Find where the given text appears and provide that cell's center as [x, y] coordinate. 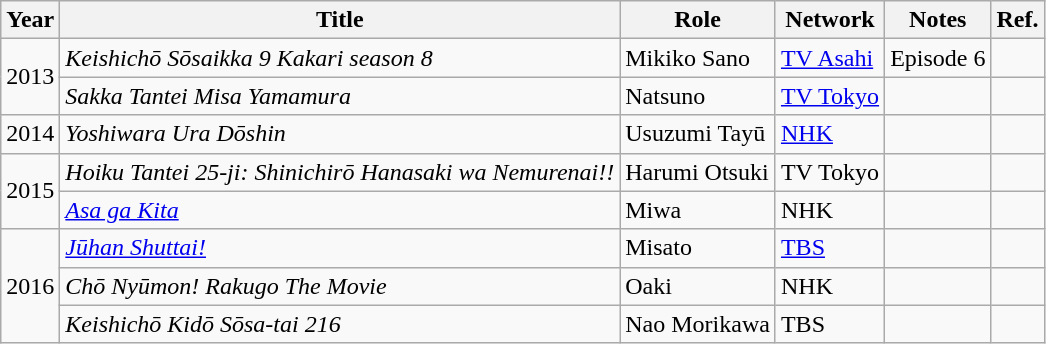
2013 [30, 77]
Sakka Tantei Misa Yamamura [340, 96]
Natsuno [698, 96]
Keishichō Kidō Sōsa-tai 216 [340, 324]
Oaki [698, 286]
Hoiku Tantei 25-ji: Shinichirō Hanasaki wa Nemurenai!! [340, 172]
Mikiko Sano [698, 58]
Miwa [698, 210]
Ref. [1018, 20]
2015 [30, 191]
Role [698, 20]
Episode 6 [938, 58]
Usuzumi Tayū [698, 134]
Network [830, 20]
Year [30, 20]
Nao Morikawa [698, 324]
Chō Nyūmon! Rakugo The Movie [340, 286]
Keishichō Sōsaikka 9 Kakari season 8 [340, 58]
Misato [698, 248]
Harumi Otsuki [698, 172]
Title [340, 20]
2016 [30, 286]
2014 [30, 134]
Asa ga Kita [340, 210]
Notes [938, 20]
Jūhan Shuttai! [340, 248]
TV Asahi [830, 58]
Yoshiwara Ura Dōshin [340, 134]
